Provide the [X, Y] coordinate of the cell's center where the given text is located.  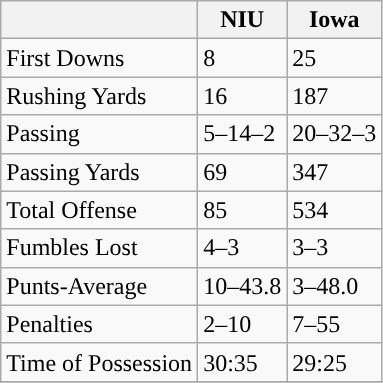
347 [334, 172]
4–3 [242, 248]
85 [242, 210]
10–43.8 [242, 286]
Fumbles Lost [100, 248]
Time of Possession [100, 362]
Passing Yards [100, 172]
Iowa [334, 20]
534 [334, 210]
First Downs [100, 58]
7–55 [334, 324]
30:35 [242, 362]
Punts-Average [100, 286]
69 [242, 172]
3–3 [334, 248]
2–10 [242, 324]
16 [242, 96]
29:25 [334, 362]
25 [334, 58]
NIU [242, 20]
Passing [100, 134]
Total Offense [100, 210]
20–32–3 [334, 134]
3–48.0 [334, 286]
Penalties [100, 324]
8 [242, 58]
Rushing Yards [100, 96]
187 [334, 96]
5–14–2 [242, 134]
